Determine the [X, Y] coordinate at the center of the cell enclosing the given text.  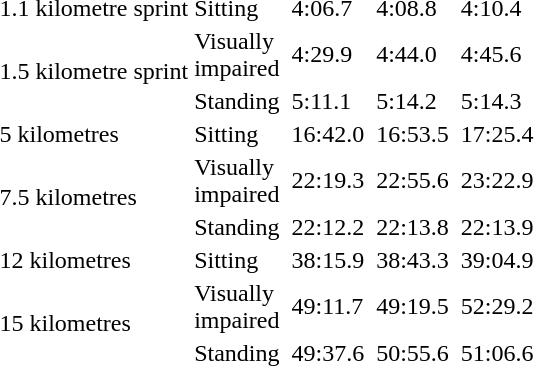
38:15.9 [328, 260]
49:19.5 [413, 306]
38:43.3 [413, 260]
5:14.2 [413, 101]
5:11.1 [328, 101]
22:55.6 [413, 180]
4:44.0 [413, 54]
49:11.7 [328, 306]
4:29.9 [328, 54]
22:19.3 [328, 180]
16:42.0 [328, 134]
22:12.2 [328, 227]
16:53.5 [413, 134]
22:13.8 [413, 227]
